Detect which cell encompasses the target text, then output its [x, y] center coordinate. 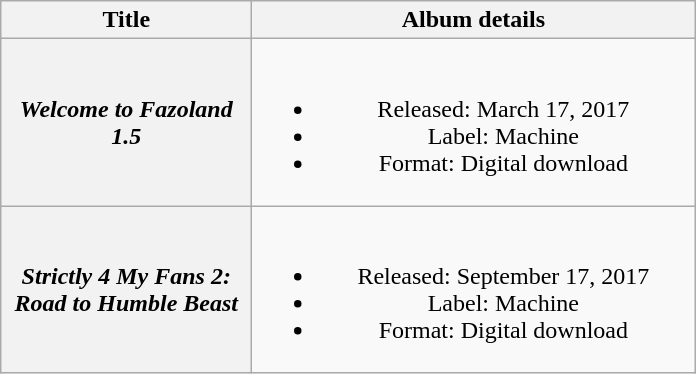
Title [126, 20]
Released: March 17, 2017Label: MachineFormat: Digital download [474, 122]
Released: September 17, 2017Label: MachineFormat: Digital download [474, 290]
Album details [474, 20]
Welcome to Fazoland 1.5 [126, 122]
Strictly 4 My Fans 2: Road to Humble Beast [126, 290]
